Search for the cell housing the specified text and yield its (X, Y) center coordinate. 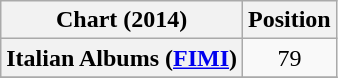
Chart (2014) (122, 20)
79 (290, 58)
Position (290, 20)
Italian Albums (FIMI) (122, 58)
